Output the (x, y) coordinate of the center of the cell containing the given text.  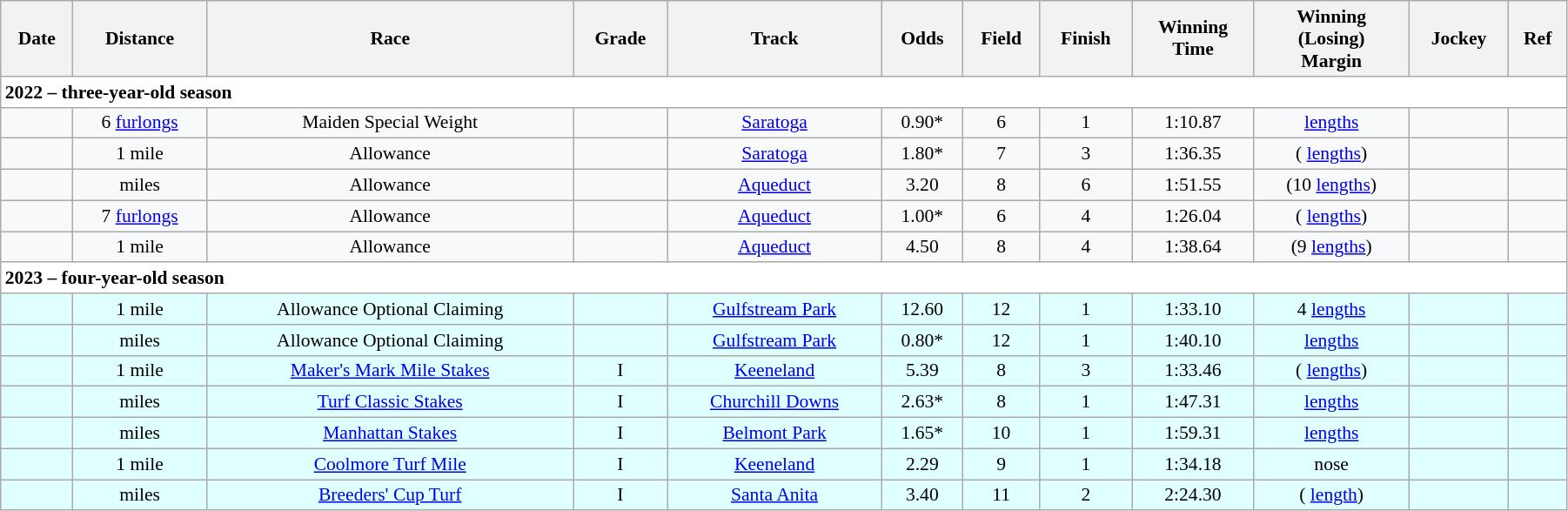
Turf Classic Stakes (390, 402)
Race (390, 38)
7 (1001, 154)
nose (1331, 464)
Track (774, 38)
2023 – four-year-old season (784, 279)
Odds (922, 38)
1:36.35 (1194, 154)
2:24.30 (1194, 495)
WinningTime (1194, 38)
0.90* (922, 123)
9 (1001, 464)
1:10.87 (1194, 123)
1:38.64 (1194, 247)
3.20 (922, 185)
1:59.31 (1194, 434)
7 furlongs (139, 216)
4.50 (922, 247)
12.60 (922, 309)
2.63* (922, 402)
1:33.46 (1194, 371)
(10 lengths) (1331, 185)
Finish (1086, 38)
5.39 (922, 371)
1:26.04 (1194, 216)
1.65* (922, 434)
2022 – three-year-old season (784, 92)
1.80* (922, 154)
11 (1001, 495)
Winning(Losing)Margin (1331, 38)
Jockey (1458, 38)
0.80* (922, 340)
2.29 (922, 464)
Field (1001, 38)
1:34.18 (1194, 464)
4 lengths (1331, 309)
10 (1001, 434)
2 (1086, 495)
Maker's Mark Mile Stakes (390, 371)
Date (37, 38)
1:47.31 (1194, 402)
Grade (620, 38)
1:33.10 (1194, 309)
1:40.10 (1194, 340)
Santa Anita (774, 495)
6 furlongs (139, 123)
( length) (1331, 495)
Manhattan Stakes (390, 434)
Maiden Special Weight (390, 123)
Ref (1538, 38)
Coolmore Turf Mile (390, 464)
Distance (139, 38)
(9 lengths) (1331, 247)
Breeders' Cup Turf (390, 495)
1.00* (922, 216)
Belmont Park (774, 434)
Churchill Downs (774, 402)
3.40 (922, 495)
1:51.55 (1194, 185)
